Search for the cell housing the specified text and yield its [x, y] center coordinate. 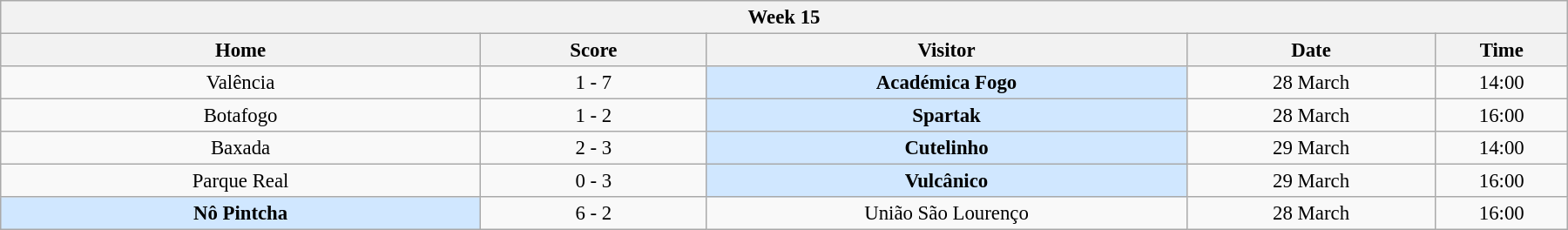
Score [594, 51]
Time [1502, 51]
6 - 2 [594, 213]
Nô Pintcha [240, 213]
Vulcânico [947, 181]
Cutelinho [947, 148]
Visitor [947, 51]
1 - 7 [594, 83]
Parque Real [240, 181]
Botafogo [240, 116]
Home [240, 51]
Week 15 [784, 17]
1 - 2 [594, 116]
União São Lourenço [947, 213]
Valência [240, 83]
Académica Fogo [947, 83]
Baxada [240, 148]
Spartak [947, 116]
Date [1310, 51]
0 - 3 [594, 181]
2 - 3 [594, 148]
